Provide the (X, Y) coordinate of the cell's center where the given text is located.  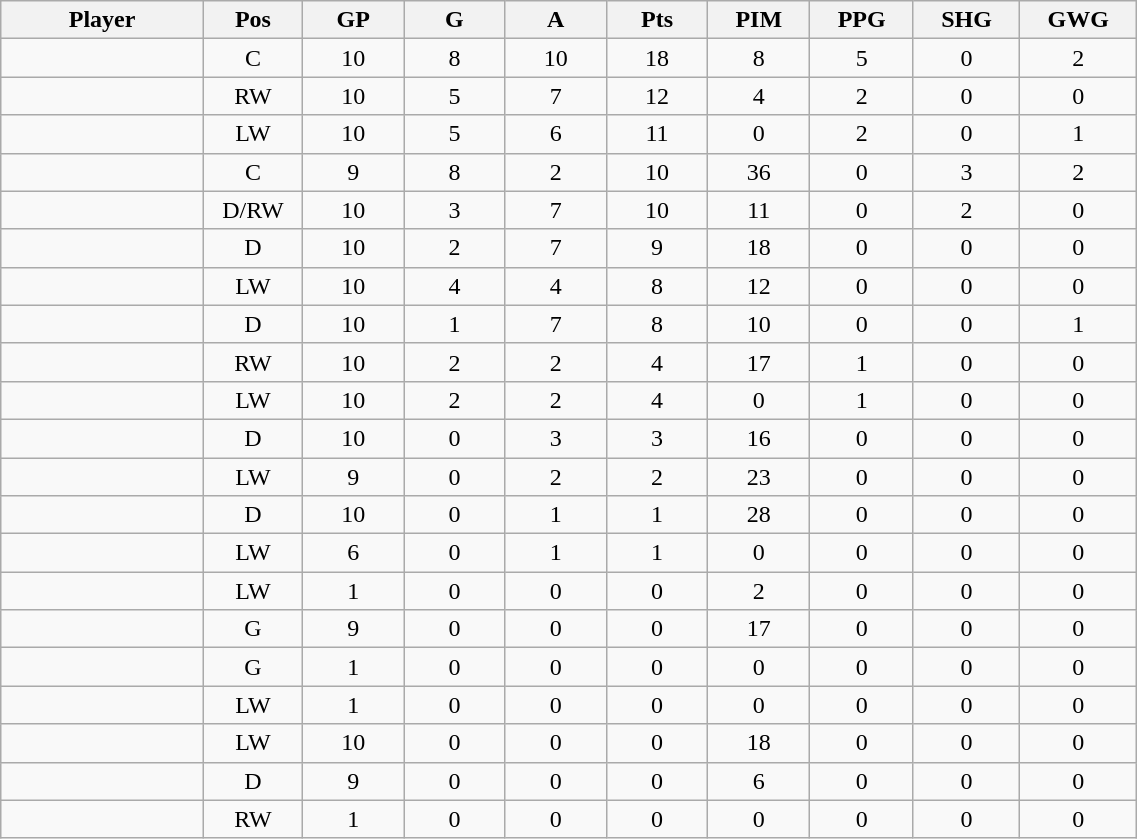
GWG (1078, 20)
Pts (656, 20)
A (556, 20)
28 (759, 515)
GP (352, 20)
Player (102, 20)
PIM (759, 20)
36 (759, 172)
Pos (252, 20)
23 (759, 477)
SHG (966, 20)
D/RW (252, 210)
16 (759, 438)
PPG (862, 20)
